Capture the cell that displays the provided text and extract its [X, Y] central coordinate. 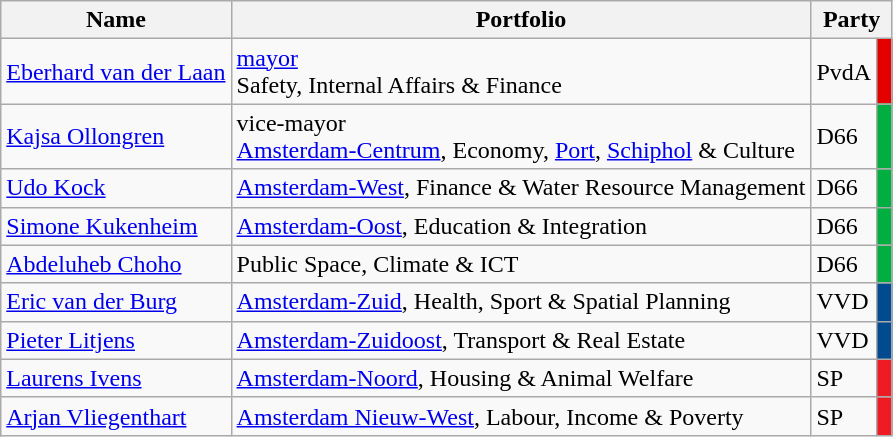
mayorSafety, Internal Affairs & Finance [521, 72]
Kajsa Ollongren [116, 136]
Arjan Vliegenthart [116, 416]
Portfolio [521, 20]
vice-mayorAmsterdam-Centrum, Economy, Port, Schiphol & Culture [521, 136]
Simone Kukenheim [116, 226]
Party [852, 20]
PvdA [844, 72]
Eberhard van der Laan [116, 72]
Public Space, Climate & ICT [521, 264]
Amsterdam-Zuidoost, Transport & Real Estate [521, 340]
Amsterdam-Zuid, Health, Sport & Spatial Planning [521, 302]
Amsterdam-Oost, Education & Integration [521, 226]
Eric van der Burg [116, 302]
Udo Kock [116, 188]
Abdeluheb Choho [116, 264]
Amsterdam-Noord, Housing & Animal Welfare [521, 378]
Laurens Ivens [116, 378]
Amsterdam Nieuw-West, Labour, Income & Poverty [521, 416]
Pieter Litjens [116, 340]
Amsterdam-West, Finance & Water Resource Management [521, 188]
Name [116, 20]
